Capture the cell that displays the provided text and extract its (x, y) central coordinate. 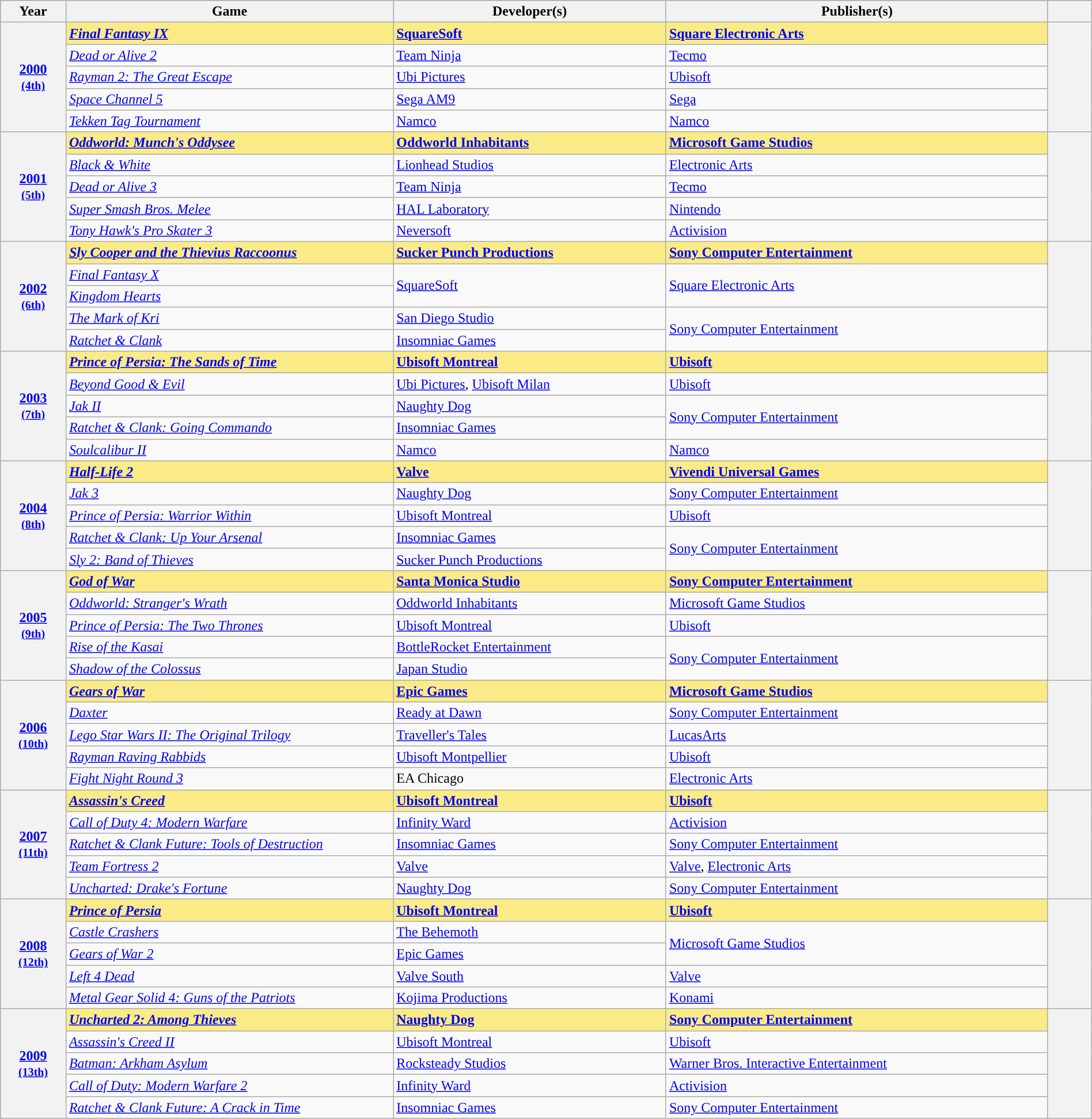
Prince of Persia: The Two Thrones (229, 625)
Prince of Persia: Warrior Within (229, 515)
Beyond Good & Evil (229, 384)
Team Fortress 2 (229, 866)
2008 (12th) (33, 954)
Sega (857, 99)
Rise of the Kasai (229, 647)
2003 (7th) (33, 406)
HAL Laboratory (530, 208)
Konami (857, 998)
Developer(s) (530, 12)
Final Fantasy IX (229, 33)
Valve, Electronic Arts (857, 866)
LucasArts (857, 735)
Rocksteady Studios (530, 1064)
2001 (5th) (33, 187)
Ratchet & Clank: Going Commando (229, 428)
Call of Duty: Modern Warfare 2 (229, 1086)
San Diego Studio (530, 318)
Lionhead Studios (530, 165)
Black & White (229, 165)
Traveller's Tales (530, 735)
EA Chicago (530, 779)
2004 (8th) (33, 515)
Prince of Persia (229, 910)
Kingdom Hearts (229, 297)
Rayman 2: The Great Escape (229, 77)
Metal Gear Solid 4: Guns of the Patriots (229, 998)
2006 (10th) (33, 735)
Daxter (229, 713)
Super Smash Bros. Melee (229, 208)
Sega AM9 (530, 99)
Batman: Arkham Asylum (229, 1064)
Gears of War (229, 691)
Ratchet & Clank Future: A Crack in Time (229, 1107)
Castle Crashers (229, 932)
2007 (11th) (33, 844)
Sly Cooper and the Thievius Raccoonus (229, 252)
Jak II (229, 406)
Assassin's Creed (229, 801)
Jak 3 (229, 494)
Year (33, 12)
Ubisoft Montpellier (530, 757)
Final Fantasy X (229, 275)
Tony Hawk's Pro Skater 3 (229, 230)
The Behemoth (530, 932)
Soulcalibur II (229, 450)
Dead or Alive 2 (229, 55)
Ratchet & Clank: Up Your Arsenal (229, 537)
Publisher(s) (857, 12)
Assassin's Creed II (229, 1042)
Uncharted: Drake's Fortune (229, 888)
Uncharted 2: Among Thieves (229, 1020)
Neversoft (530, 230)
Shadow of the Colossus (229, 669)
Oddworld: Munch's Oddysee (229, 143)
Game (229, 12)
2000 (4th) (33, 77)
2009 (13th) (33, 1064)
2002 (6th) (33, 296)
Ubi Pictures, Ubisoft Milan (530, 384)
Fight Night Round 3 (229, 779)
Warner Bros. Interactive Entertainment (857, 1064)
Santa Monica Studio (530, 581)
Tekken Tag Tournament (229, 121)
BottleRocket Entertainment (530, 647)
Prince of Persia: The Sands of Time (229, 362)
Sly 2: Band of Thieves (229, 559)
Left 4 Dead (229, 976)
Lego Star Wars II: The Original Trilogy (229, 735)
God of War (229, 581)
Nintendo (857, 208)
Oddworld: Stranger's Wrath (229, 603)
Vivendi Universal Games (857, 472)
2005 (9th) (33, 625)
Kojima Productions (530, 998)
Ratchet & Clank Future: Tools of Destruction (229, 844)
Ratchet & Clank (229, 340)
Ubi Pictures (530, 77)
Rayman Raving Rabbids (229, 757)
The Mark of Kri (229, 318)
Space Channel 5 (229, 99)
Valve South (530, 976)
Call of Duty 4: Modern Warfare (229, 822)
Ready at Dawn (530, 713)
Half-Life 2 (229, 472)
Japan Studio (530, 669)
Dead or Alive 3 (229, 187)
Gears of War 2 (229, 954)
